Return [X, Y] of the center of cell containing provided text 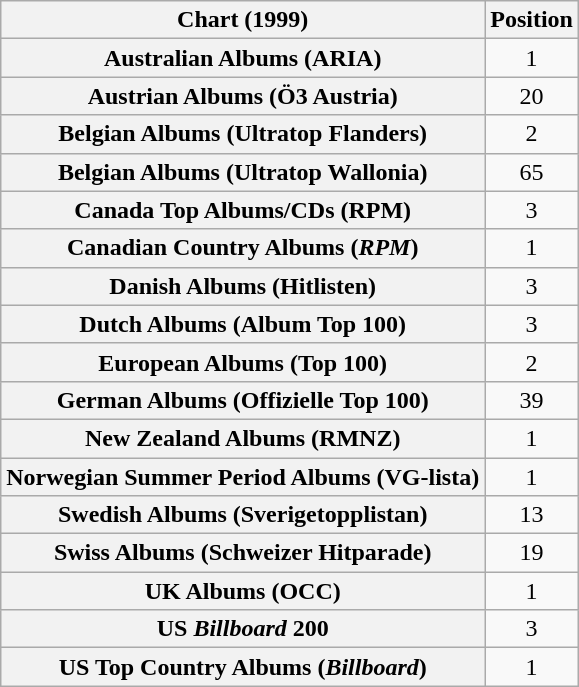
Belgian Albums (Ultratop Wallonia) [243, 172]
Australian Albums (ARIA) [243, 58]
Chart (1999) [243, 20]
13 [532, 515]
US Top Country Albums (Billboard) [243, 667]
20 [532, 96]
Swiss Albums (Schweizer Hitparade) [243, 553]
Swedish Albums (Sverigetopplistan) [243, 515]
Norwegian Summer Period Albums (VG-lista) [243, 477]
65 [532, 172]
US Billboard 200 [243, 629]
Position [532, 20]
European Albums (Top 100) [243, 362]
Canadian Country Albums (RPM) [243, 248]
39 [532, 400]
UK Albums (OCC) [243, 591]
Belgian Albums (Ultratop Flanders) [243, 134]
Austrian Albums (Ö3 Austria) [243, 96]
19 [532, 553]
German Albums (Offizielle Top 100) [243, 400]
Canada Top Albums/CDs (RPM) [243, 210]
New Zealand Albums (RMNZ) [243, 438]
Dutch Albums (Album Top 100) [243, 324]
Danish Albums (Hitlisten) [243, 286]
